Output the (x, y) coordinate of the center of the cell containing the given text.  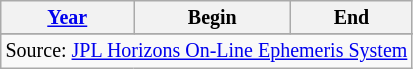
End (352, 18)
Source: JPL Horizons On-Line Ephemeris System (206, 52)
Begin (212, 18)
Year (68, 18)
